Provide the [X, Y] coordinate of the cell's center where the given text is located.  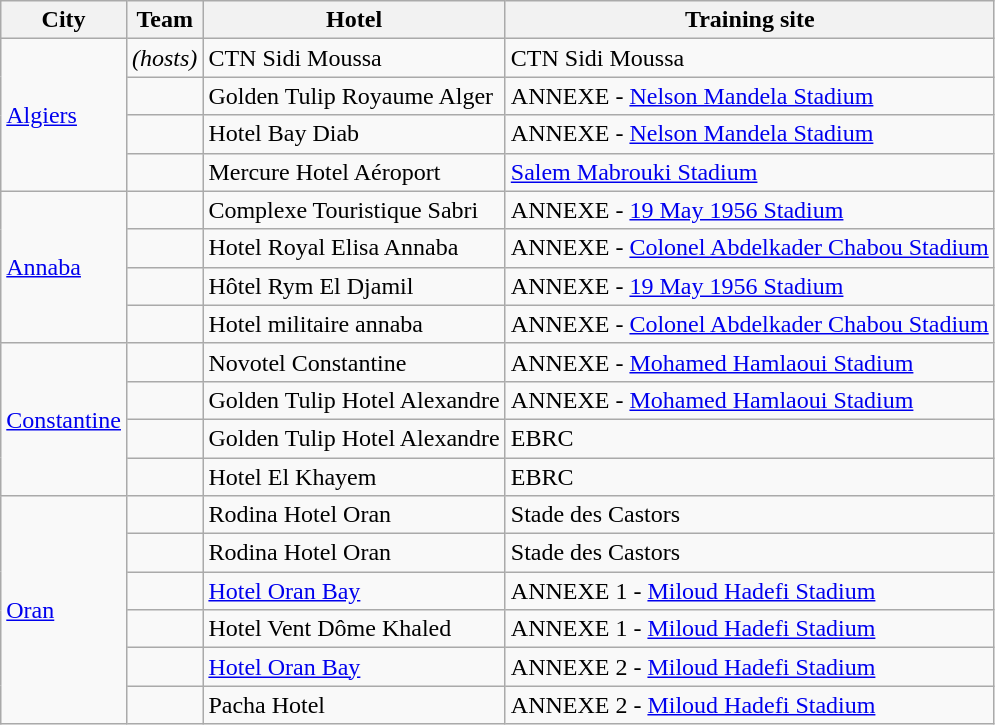
Novotel Constantine [354, 362]
Hotel El Khayem [354, 477]
Salem Mabrouki Stadium [750, 172]
Hotel militaire annaba [354, 324]
Hotel Vent Dôme Khaled [354, 629]
Oran [64, 610]
Algiers [64, 115]
Golden Tulip Royaume Alger [354, 96]
Mercure Hotel Aéroport [354, 172]
City [64, 20]
Training site [750, 20]
Hotel Royal Elisa Annaba [354, 248]
Hotel Bay Diab [354, 134]
Hôtel Rym El Djamil [354, 286]
Pacha Hotel [354, 705]
Hotel [354, 20]
Complexe Touristique Sabri [354, 210]
Annaba [64, 267]
(hosts) [164, 58]
Constantine [64, 419]
Team [164, 20]
